Identify which cell holds the provided text, then report its [X, Y] central coordinate. 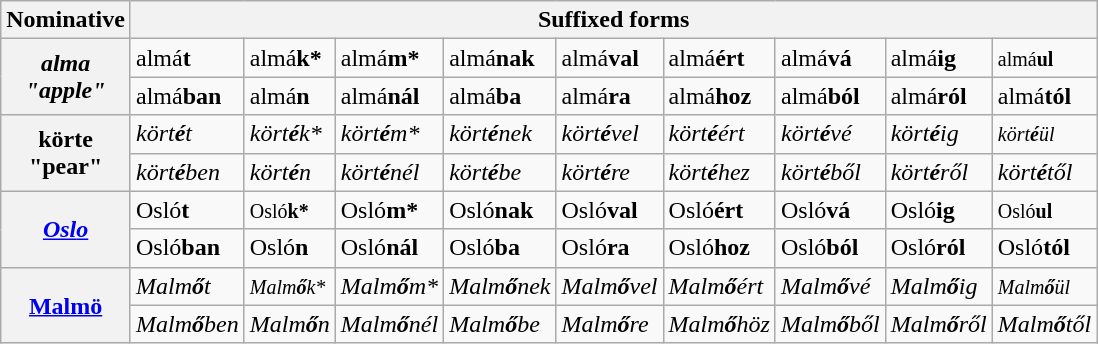
Malmőről [938, 324]
Malmőre [610, 324]
almává [830, 58]
Oslóm* [389, 210]
Oslóról [938, 248]
Oslóban [187, 248]
almának [500, 58]
körtévé [830, 134]
körtéről [938, 172]
Suffixed forms [613, 20]
körtében [187, 172]
Malmőhöz [719, 324]
Oslótól [1044, 248]
Malmővé [830, 286]
Nominative [66, 20]
almával [610, 58]
Oslók* [290, 210]
körtéből [830, 172]
Malmők* [290, 286]
almában [187, 96]
körtéül [1044, 134]
körtére [610, 172]
Oslo [66, 229]
Oslóért [719, 210]
körtém* [389, 134]
Oslóig [938, 210]
almák* [290, 58]
Malmőtől [1044, 324]
körtéért [719, 134]
Malmőből [830, 324]
almára [610, 96]
Malmőbe [500, 324]
körtétől [1044, 172]
almául [1044, 58]
Malmö [66, 305]
Malmőért [719, 286]
almánál [389, 96]
almától [1044, 96]
almám* [389, 58]
Malmővel [610, 286]
Oslót [187, 210]
körtének [500, 134]
almához [719, 96]
Oslón [290, 248]
Malmőben [187, 324]
Malmőm* [389, 286]
almán [290, 96]
Oslónál [389, 248]
körtébe [500, 172]
Oslóul [1044, 210]
körtével [610, 134]
körtéig [938, 134]
Oslóhoz [719, 248]
Oslónak [500, 210]
almát [187, 58]
Malmőül [1044, 286]
Oslóval [610, 210]
almából [830, 96]
körték* [290, 134]
körte"pear" [66, 153]
alma"apple" [66, 77]
Oslóból [830, 248]
Malmőn [290, 324]
körtét [187, 134]
almába [500, 96]
Malmőig [938, 286]
körtéhez [719, 172]
körténél [389, 172]
Malmőnek [500, 286]
Malmőnél [389, 324]
Oslóra [610, 248]
körtén [290, 172]
almáért [719, 58]
Oslóvá [830, 210]
Oslóba [500, 248]
almáról [938, 96]
almáig [938, 58]
Malmőt [187, 286]
